For the text-containing cell, return its midpoint in [X, Y] coordinate format. 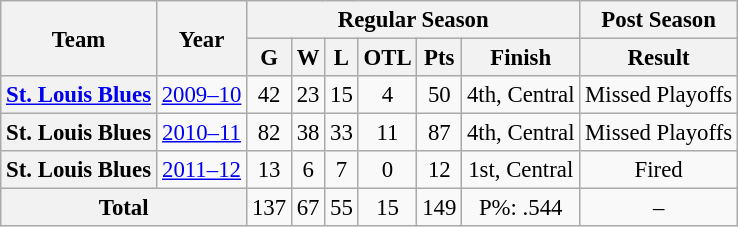
82 [270, 133]
Post Season [659, 20]
P%: .544 [521, 208]
67 [308, 208]
G [270, 58]
Fired [659, 170]
4 [388, 95]
87 [440, 133]
7 [342, 170]
Pts [440, 58]
W [308, 58]
12 [440, 170]
33 [342, 133]
2010–11 [201, 133]
Total [124, 208]
38 [308, 133]
L [342, 58]
23 [308, 95]
2009–10 [201, 95]
1st, Central [521, 170]
42 [270, 95]
137 [270, 208]
OTL [388, 58]
55 [342, 208]
Year [201, 38]
– [659, 208]
2011–12 [201, 170]
0 [388, 170]
Regular Season [414, 20]
13 [270, 170]
11 [388, 133]
Result [659, 58]
50 [440, 95]
Finish [521, 58]
6 [308, 170]
149 [440, 208]
Team [79, 38]
